Determine the [X, Y] coordinate at the center of the cell enclosing the given text.  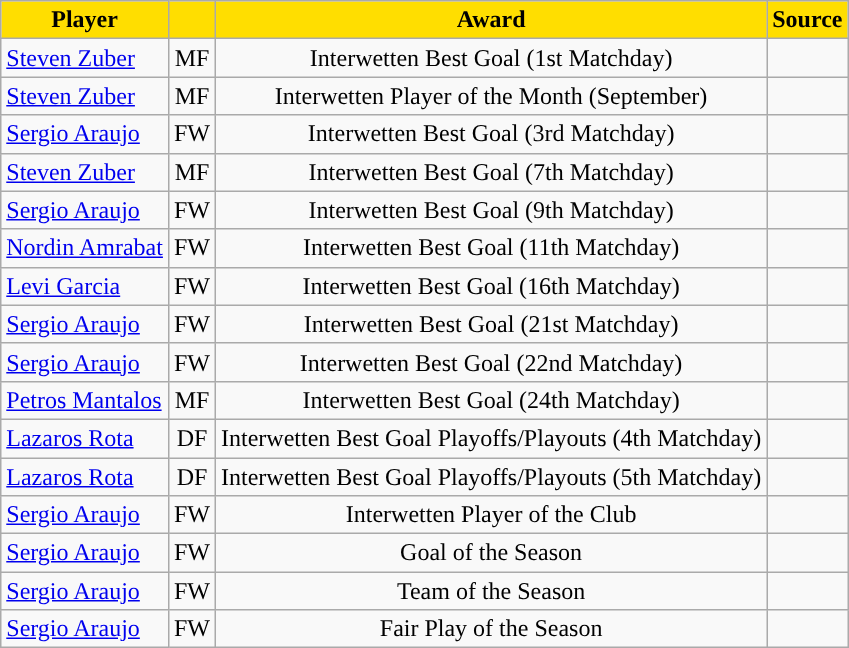
Interwetten Best Goal Playoffs/Playouts (4th Matchday) [492, 438]
Interwetten Best Goal (16th Matchday) [492, 286]
Interwetten Best Goal (22nd Matchday) [492, 362]
Source [808, 20]
Petros Mantalos [85, 400]
Interwetten Best Goal (24th Matchday) [492, 400]
Interwetten Best Goal (3rd Matchday) [492, 134]
Interwetten Player of the Month (September) [492, 96]
Levi Garcia [85, 286]
Interwetten Best Goal (1st Matchday) [492, 58]
Team of the Season [492, 591]
Interwetten Player of the Club [492, 515]
Interwetten Best Goal (7th Matchday) [492, 172]
Interwetten Best Goal (9th Matchday) [492, 210]
Fair Play of the Season [492, 629]
Player [85, 20]
Award [492, 20]
Interwetten Best Goal (11th Matchday) [492, 248]
Goal of the Season [492, 553]
Interwetten Best Goal (21st Matchday) [492, 324]
Interwetten Best Goal Playoffs/Playouts (5th Matchday) [492, 477]
Nordin Amrabat [85, 248]
